Search for the cell housing the specified text and yield its (X, Y) center coordinate. 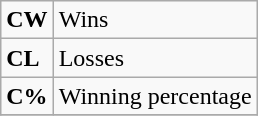
Winning percentage (155, 96)
C% (27, 96)
CL (27, 58)
Wins (155, 20)
CW (27, 20)
Losses (155, 58)
